Scan for the cell matching the given text and deliver its (X, Y) coordinate at center. 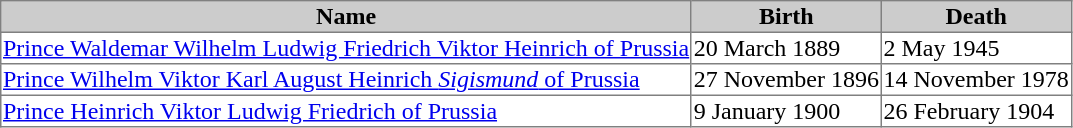
27 November 1896 (786, 80)
Prince Waldemar Wilhelm Ludwig Friedrich Viktor Heinrich of Prussia (346, 48)
20 March 1889 (786, 48)
2 May 1945 (976, 48)
26 February 1904 (976, 111)
Death (976, 17)
Prince Wilhelm Viktor Karl August Heinrich Sigismund of Prussia (346, 80)
Name (346, 17)
Birth (786, 17)
9 January 1900 (786, 111)
Prince Heinrich Viktor Ludwig Friedrich of Prussia (346, 111)
14 November 1978 (976, 80)
